Search for the cell housing the specified text and yield its [X, Y] center coordinate. 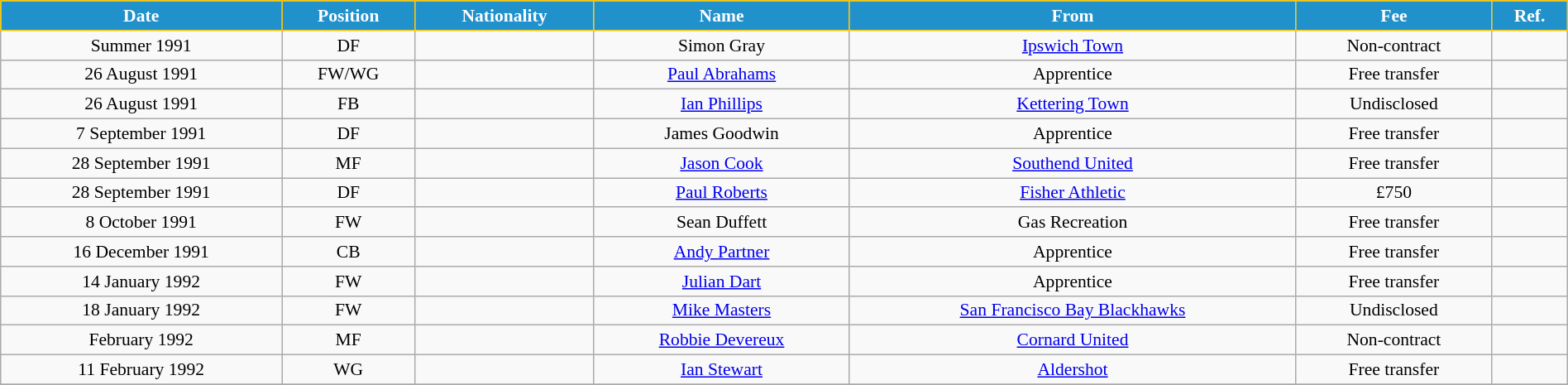
Date [141, 16]
Julian Dart [721, 282]
18 January 1992 [141, 310]
Cornard United [1073, 340]
From [1073, 16]
Paul Roberts [721, 193]
Simon Gray [721, 46]
FW/WG [349, 75]
Nationality [504, 16]
Robbie Devereux [721, 340]
WG [349, 370]
Ian Stewart [721, 370]
Ian Phillips [721, 104]
Fee [1394, 16]
Paul Abrahams [721, 75]
14 January 1992 [141, 282]
Sean Duffett [721, 223]
Jason Cook [721, 163]
Summer 1991 [141, 46]
8 October 1991 [141, 223]
£750 [1394, 193]
Ipswich Town [1073, 46]
Gas Recreation [1073, 223]
Name [721, 16]
Ref. [1530, 16]
CB [349, 252]
7 September 1991 [141, 134]
Position [349, 16]
Southend United [1073, 163]
San Francisco Bay Blackhawks [1073, 310]
February 1992 [141, 340]
Andy Partner [721, 252]
Fisher Athletic [1073, 193]
Mike Masters [721, 310]
16 December 1991 [141, 252]
Aldershot [1073, 370]
James Goodwin [721, 134]
FB [349, 104]
11 February 1992 [141, 370]
Kettering Town [1073, 104]
